Output the [x, y] coordinate of the center of the cell containing the given text.  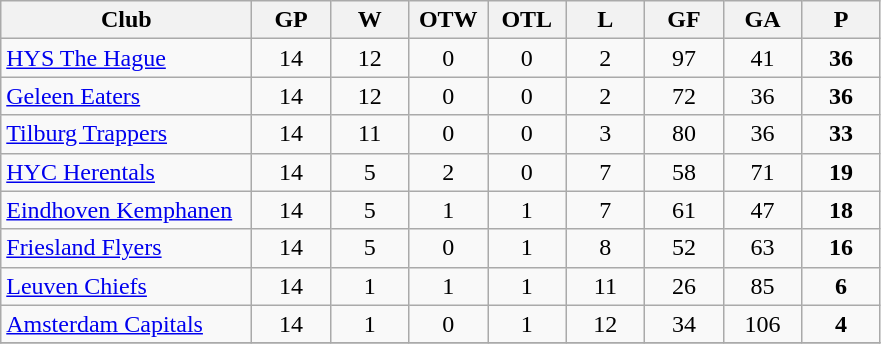
Club [126, 20]
52 [684, 248]
58 [684, 172]
106 [762, 324]
4 [842, 324]
18 [842, 210]
Eindhoven Kemphanen [126, 210]
HYS The Hague [126, 58]
85 [762, 286]
Friesland Flyers [126, 248]
Leuven Chiefs [126, 286]
3 [606, 134]
OTW [448, 20]
P [842, 20]
61 [684, 210]
26 [684, 286]
16 [842, 248]
L [606, 20]
34 [684, 324]
GA [762, 20]
Tilburg Trappers [126, 134]
HYC Herentals [126, 172]
63 [762, 248]
80 [684, 134]
41 [762, 58]
47 [762, 210]
71 [762, 172]
33 [842, 134]
19 [842, 172]
W [370, 20]
72 [684, 96]
GF [684, 20]
GP [292, 20]
OTL [528, 20]
Amsterdam Capitals [126, 324]
6 [842, 286]
8 [606, 248]
Geleen Eaters [126, 96]
97 [684, 58]
